Identify which cell holds the provided text, then report its (x, y) central coordinate. 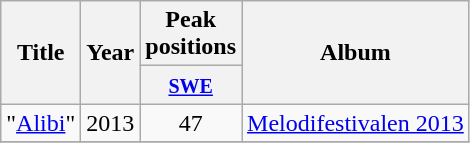
Album (356, 52)
Year (110, 52)
"Alibi" (41, 123)
Melodifestivalen 2013 (356, 123)
Peak positions (191, 34)
47 (191, 123)
2013 (110, 123)
Title (41, 52)
SWE (191, 85)
